Identify which cell holds the provided text, then report its (X, Y) central coordinate. 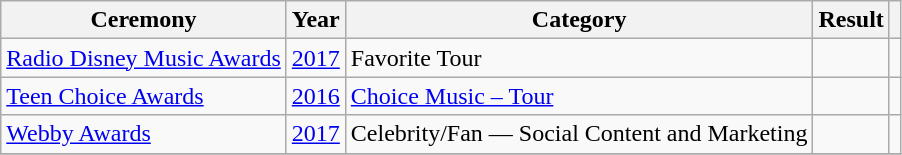
Result (851, 20)
Favorite Tour (579, 58)
2016 (316, 96)
Year (316, 20)
Celebrity/Fan — Social Content and Marketing (579, 134)
Ceremony (144, 20)
Webby Awards (144, 134)
Teen Choice Awards (144, 96)
Category (579, 20)
Radio Disney Music Awards (144, 58)
Choice Music – Tour (579, 96)
